Determine the [x, y] coordinate at the center of the cell enclosing the given text.  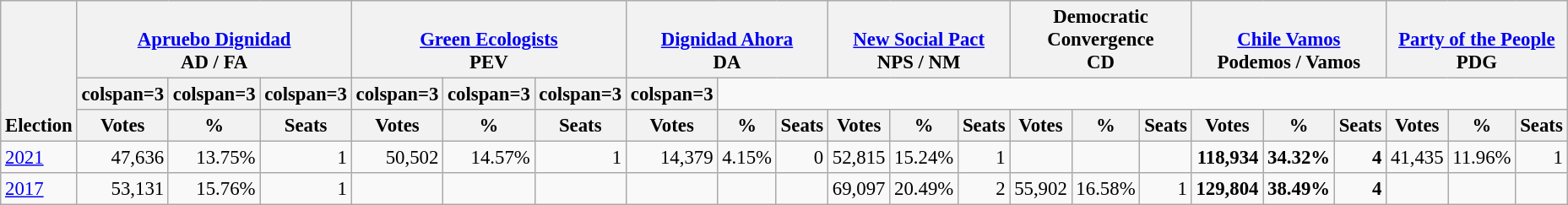
15.24% [924, 158]
11.96% [1482, 158]
DemocraticConvergenceCD [1101, 40]
15.76% [214, 189]
41,435 [1417, 158]
55,902 [1040, 189]
New Social PactNPS / NM [919, 40]
Dignidad AhoraDA [726, 40]
Party of the PeoplePDG [1477, 40]
2017 [39, 189]
0 [802, 158]
129,804 [1228, 189]
14.57% [489, 158]
50,502 [397, 158]
34.32% [1299, 158]
118,934 [1228, 158]
69,097 [860, 189]
16.58% [1106, 189]
Chile VamosPodemos / Vamos [1289, 40]
Election [39, 71]
14,379 [671, 158]
47,636 [122, 158]
13.75% [214, 158]
Apruebo DignidadAD / FA [214, 40]
53,131 [122, 189]
2021 [39, 158]
52,815 [860, 158]
Green EcologistsPEV [488, 40]
38.49% [1299, 189]
20.49% [924, 189]
4.15% [746, 158]
2 [985, 189]
